Provide the [X, Y] coordinate of the cell's center where the given text is located.  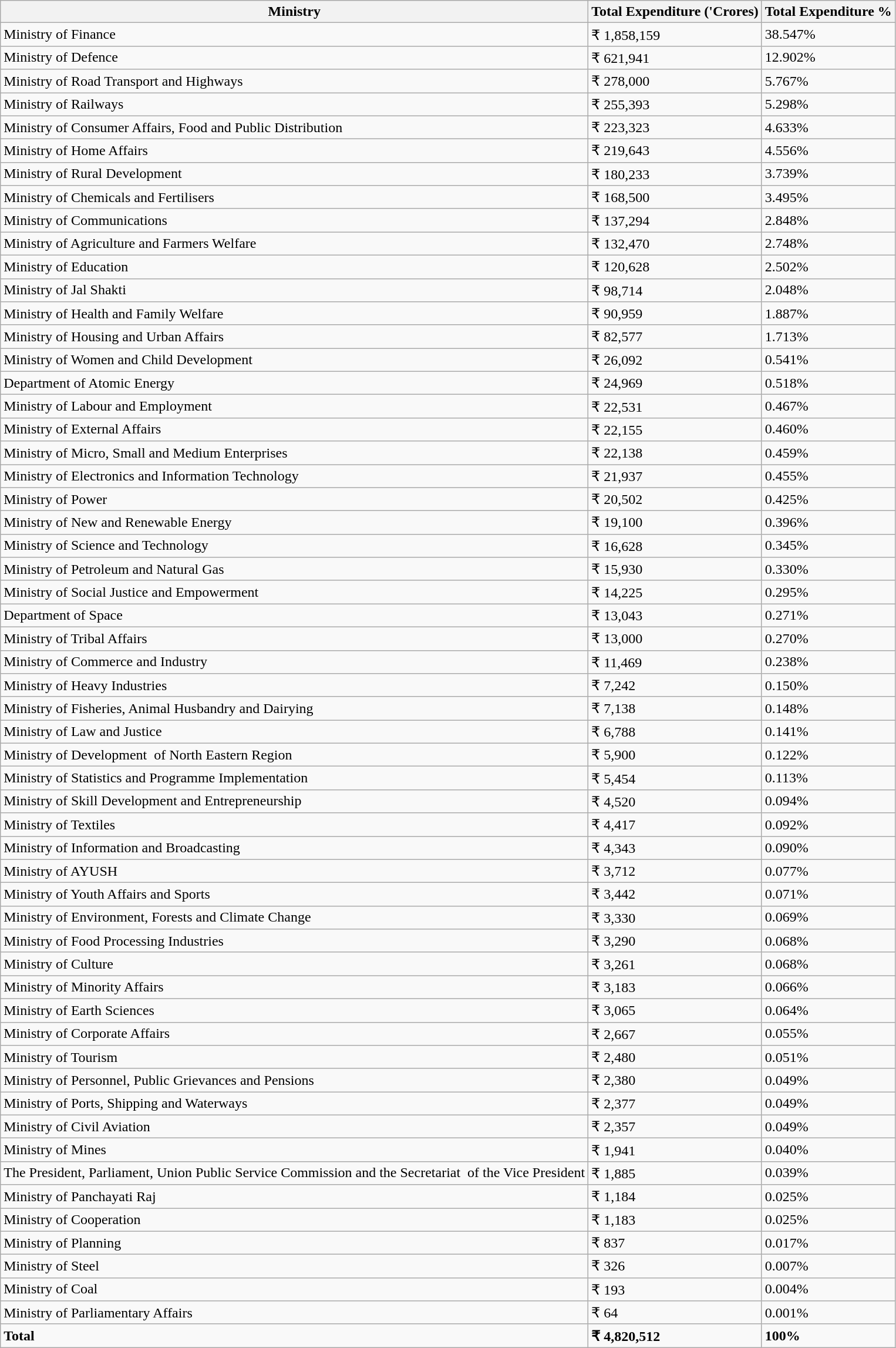
₹ 2,357 [675, 1127]
Ministry of Commerce and Industry [295, 662]
Ministry of Corporate Affairs [295, 1034]
Ministry of Civil Aviation [295, 1127]
0.518% [828, 383]
₹ 193 [675, 1289]
Ministry of Education [295, 267]
₹ 837 [675, 1243]
₹ 278,000 [675, 81]
Ministry of Planning [295, 1243]
0.092% [828, 825]
₹ 3,183 [675, 987]
₹ 1,858,159 [675, 35]
0.148% [828, 708]
Ministry of Fisheries, Animal Husbandry and Dairying [295, 708]
Ministry of Social Justice and Empowerment [295, 592]
₹ 3,442 [675, 895]
₹ 20,502 [675, 499]
₹ 2,667 [675, 1034]
₹ 4,417 [675, 825]
₹ 22,155 [675, 429]
₹ 3,330 [675, 917]
Ministry of Finance [295, 35]
₹ 4,820,512 [675, 1336]
Ministry of Housing and Urban Affairs [295, 337]
0.090% [828, 848]
Ministry of Labour and Employment [295, 406]
₹ 4,343 [675, 848]
₹ 13,000 [675, 638]
Ministry of Chemicals and Fertilisers [295, 197]
0.467% [828, 406]
5.767% [828, 81]
0.330% [828, 569]
0.077% [828, 871]
0.051% [828, 1057]
₹ 19,100 [675, 523]
Ministry of Coal [295, 1289]
Ministry of Youth Affairs and Sports [295, 895]
12.902% [828, 58]
₹ 98,714 [675, 290]
Ministry of Food Processing Industries [295, 941]
Ministry of Health and Family Welfare [295, 314]
1.713% [828, 337]
0.071% [828, 895]
₹ 3,290 [675, 941]
Ministry of Petroleum and Natural Gas [295, 569]
Department of Space [295, 616]
Ministry of New and Renewable Energy [295, 523]
Ministry of External Affairs [295, 429]
4.633% [828, 127]
Ministry of Tourism [295, 1057]
Ministry of Panchayati Raj [295, 1196]
₹ 137,294 [675, 220]
₹ 7,242 [675, 685]
₹ 621,941 [675, 58]
0.238% [828, 662]
Ministry of Development of North Eastern Region [295, 755]
0.396% [828, 523]
Ministry of Earth Sciences [295, 1010]
₹ 13,043 [675, 616]
4.556% [828, 151]
0.460% [828, 429]
0.001% [828, 1313]
Ministry of Defence [295, 58]
₹ 11,469 [675, 662]
₹ 24,969 [675, 383]
3.495% [828, 197]
0.094% [828, 801]
0.017% [828, 1243]
₹ 22,531 [675, 406]
Ministry of AYUSH [295, 871]
1.887% [828, 314]
Ministry of Road Transport and Highways [295, 81]
₹ 64 [675, 1313]
₹ 5,454 [675, 778]
2.502% [828, 267]
Ministry of Jal Shakti [295, 290]
0.069% [828, 917]
₹ 21,937 [675, 476]
₹ 168,500 [675, 197]
Ministry of Personnel, Public Grievances and Pensions [295, 1080]
₹ 82,577 [675, 337]
Ministry of Electronics and Information Technology [295, 476]
₹ 2,480 [675, 1057]
Ministry of Home Affairs [295, 151]
Ministry of Women and Child Development [295, 360]
0.004% [828, 1289]
₹ 255,393 [675, 105]
0.541% [828, 360]
0.459% [828, 453]
Total Expenditure % [828, 12]
Ministry of Skill Development and Entrepreneurship [295, 801]
0.055% [828, 1034]
100% [828, 1336]
38.547% [828, 35]
₹ 90,959 [675, 314]
0.271% [828, 616]
₹ 326 [675, 1266]
₹ 16,628 [675, 546]
Ministry [295, 12]
Total Expenditure ('Crores) [675, 12]
Ministry of Textiles [295, 825]
Department of Atomic Energy [295, 383]
5.298% [828, 105]
2.848% [828, 220]
0.066% [828, 987]
₹ 180,233 [675, 174]
0.040% [828, 1150]
0.455% [828, 476]
₹ 2,380 [675, 1080]
₹ 7,138 [675, 708]
₹ 15,930 [675, 569]
2.048% [828, 290]
₹ 1,183 [675, 1219]
₹ 2,377 [675, 1104]
Ministry of Railways [295, 105]
₹ 26,092 [675, 360]
Total [295, 1336]
Ministry of Ports, Shipping and Waterways [295, 1104]
Ministry of Micro, Small and Medium Enterprises [295, 453]
0.141% [828, 732]
₹ 6,788 [675, 732]
Ministry of Power [295, 499]
2.748% [828, 244]
₹ 14,225 [675, 592]
₹ 3,712 [675, 871]
₹ 223,323 [675, 127]
Ministry of Agriculture and Farmers Welfare [295, 244]
0.150% [828, 685]
0.064% [828, 1010]
₹ 4,520 [675, 801]
₹ 3,065 [675, 1010]
Ministry of Science and Technology [295, 546]
₹ 219,643 [675, 151]
₹ 3,261 [675, 964]
₹ 1,184 [675, 1196]
Ministry of Information and Broadcasting [295, 848]
Ministry of Parliamentary Affairs [295, 1313]
Ministry of Rural Development [295, 174]
₹ 1,941 [675, 1150]
Ministry of Cooperation [295, 1219]
0.113% [828, 778]
Ministry of Communications [295, 220]
Ministry of Statistics and Programme Implementation [295, 778]
0.425% [828, 499]
Ministry of Law and Justice [295, 732]
₹ 22,138 [675, 453]
0.039% [828, 1173]
3.739% [828, 174]
Ministry of Consumer Affairs, Food and Public Distribution [295, 127]
Ministry of Heavy Industries [295, 685]
0.270% [828, 638]
Ministry of Minority Affairs [295, 987]
Ministry of Steel [295, 1266]
0.295% [828, 592]
0.345% [828, 546]
0.122% [828, 755]
₹ 120,628 [675, 267]
Ministry of Mines [295, 1150]
₹ 1,885 [675, 1173]
Ministry of Environment, Forests and Climate Change [295, 917]
Ministry of Culture [295, 964]
₹ 5,900 [675, 755]
₹ 132,470 [675, 244]
The President, Parliament, Union Public Service Commission and the Secretariat of the Vice President [295, 1173]
0.007% [828, 1266]
Ministry of Tribal Affairs [295, 638]
